Detect which cell encompasses the target text, then output its (x, y) center coordinate. 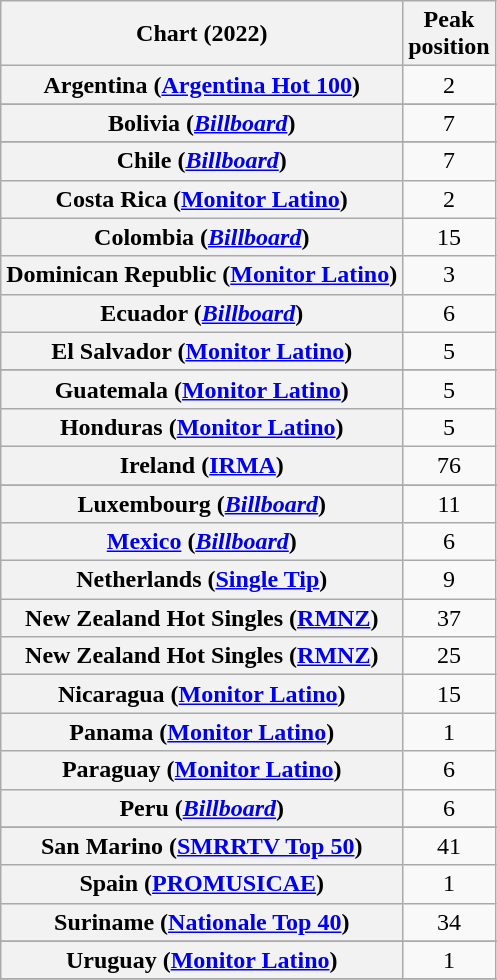
3 (449, 275)
34 (449, 922)
Suriname (Nationale Top 40) (202, 922)
Netherlands (Single Tip) (202, 580)
Chile (Billboard) (202, 161)
Mexico (Billboard) (202, 542)
41 (449, 846)
Ecuador (Billboard) (202, 313)
Guatemala (Monitor Latino) (202, 389)
76 (449, 465)
Peru (Billboard) (202, 808)
37 (449, 618)
Peakposition (449, 34)
Panama (Monitor Latino) (202, 732)
Honduras (Monitor Latino) (202, 427)
11 (449, 503)
Costa Rica (Monitor Latino) (202, 199)
Colombia (Billboard) (202, 237)
Paraguay (Monitor Latino) (202, 770)
San Marino (SMRRTV Top 50) (202, 846)
Chart (2022) (202, 34)
9 (449, 580)
Argentina (Argentina Hot 100) (202, 85)
Nicaragua (Monitor Latino) (202, 694)
Luxembourg (Billboard) (202, 503)
Bolivia (Billboard) (202, 123)
25 (449, 656)
El Salvador (Monitor Latino) (202, 351)
Dominican Republic (Monitor Latino) (202, 275)
Uruguay (Monitor Latino) (202, 960)
Ireland (IRMA) (202, 465)
Spain (PROMUSICAE) (202, 884)
